Locate the cell with the specified text and output its (x, y) center coordinate. 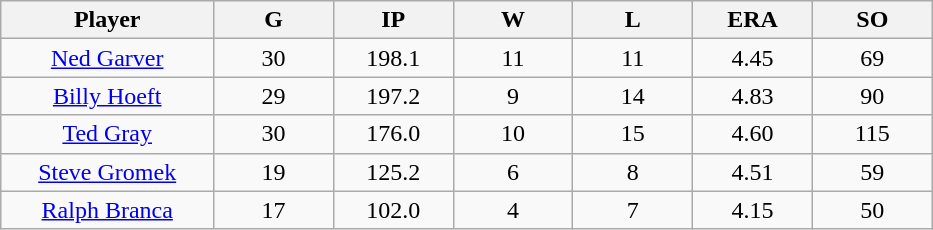
125.2 (393, 172)
Player (108, 20)
50 (872, 210)
14 (633, 96)
176.0 (393, 134)
Ralph Branca (108, 210)
9 (513, 96)
4.83 (753, 96)
Ned Garver (108, 58)
19 (274, 172)
198.1 (393, 58)
69 (872, 58)
W (513, 20)
G (274, 20)
4.51 (753, 172)
4 (513, 210)
IP (393, 20)
197.2 (393, 96)
59 (872, 172)
4.60 (753, 134)
L (633, 20)
Ted Gray (108, 134)
6 (513, 172)
4.15 (753, 210)
15 (633, 134)
115 (872, 134)
10 (513, 134)
ERA (753, 20)
17 (274, 210)
Billy Hoeft (108, 96)
4.45 (753, 58)
90 (872, 96)
SO (872, 20)
8 (633, 172)
102.0 (393, 210)
Steve Gromek (108, 172)
29 (274, 96)
7 (633, 210)
